Capture the cell that displays the provided text and extract its [X, Y] central coordinate. 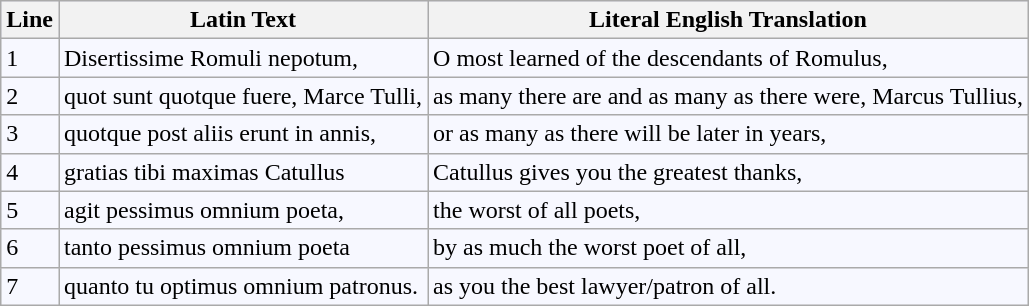
the worst of all poets, [728, 210]
6 [30, 248]
Line [30, 20]
5 [30, 210]
agit pessimus omnium poeta, [242, 210]
quotque post aliis erunt in annis, [242, 134]
2 [30, 96]
quanto tu optimus omnium patronus. [242, 286]
quot sunt quotque fuere, Marce Tulli, [242, 96]
Literal English Translation [728, 20]
7 [30, 286]
Catullus gives you the greatest thanks, [728, 172]
by as much the worst poet of all, [728, 248]
1 [30, 58]
as you the best lawyer/patron of all. [728, 286]
O most learned of the descendants of Romulus, [728, 58]
gratias tibi maximas Catullus [242, 172]
4 [30, 172]
or as many as there will be later in years, [728, 134]
Disertissime Romuli nepotum, [242, 58]
tanto pessimus omnium poeta [242, 248]
Latin Text [242, 20]
as many there are and as many as there were, Marcus Tullius, [728, 96]
3 [30, 134]
